Capture the cell that displays the provided text and extract its (x, y) central coordinate. 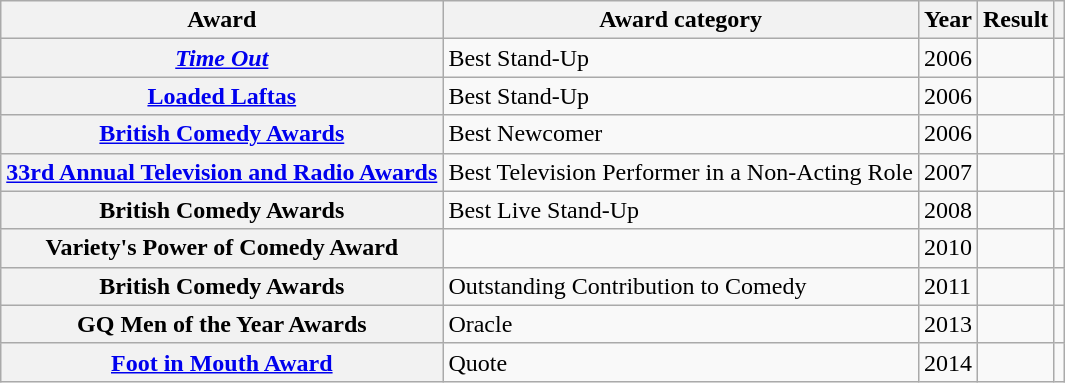
2010 (948, 248)
GQ Men of the Year Awards (222, 324)
Best Television Performer in a Non-Acting Role (681, 172)
Time Out (222, 58)
Best Live Stand-Up (681, 210)
2008 (948, 210)
2011 (948, 286)
Oracle (681, 324)
Foot in Mouth Award (222, 362)
Award category (681, 20)
Loaded Laftas (222, 96)
Quote (681, 362)
Result (1015, 20)
Outstanding Contribution to Comedy (681, 286)
Year (948, 20)
Award (222, 20)
2007 (948, 172)
Best Newcomer (681, 134)
2013 (948, 324)
2014 (948, 362)
Variety's Power of Comedy Award (222, 248)
33rd Annual Television and Radio Awards (222, 172)
